For the text-containing cell, return its midpoint in [X, Y] coordinate format. 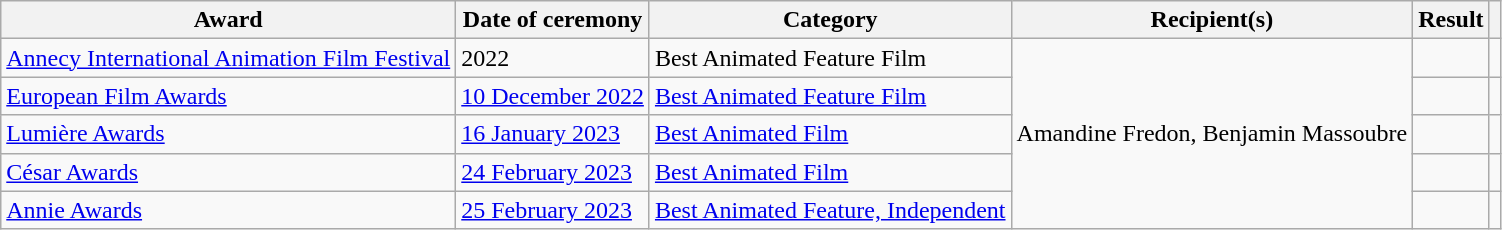
Award [228, 20]
Lumière Awards [228, 134]
Best Animated Feature, Independent [830, 210]
Date of ceremony [553, 20]
Result [1451, 20]
2022 [553, 58]
Category [830, 20]
Annie Awards [228, 210]
Amandine Fredon, Benjamin Massoubre [1212, 134]
16 January 2023 [553, 134]
Annecy International Animation Film Festival [228, 58]
24 February 2023 [553, 172]
César Awards [228, 172]
European Film Awards [228, 96]
Recipient(s) [1212, 20]
10 December 2022 [553, 96]
25 February 2023 [553, 210]
